Return the (x, y) coordinate for the center point of the cell that contains the specified text.  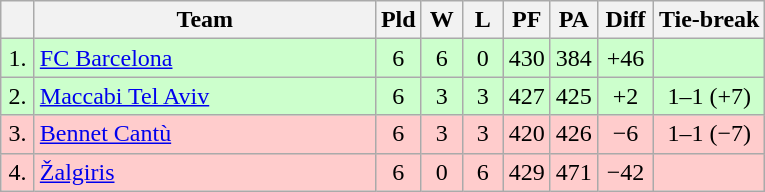
1–1 (−7) (709, 134)
+46 (625, 58)
471 (574, 172)
−6 (625, 134)
3. (18, 134)
4. (18, 172)
Team (204, 20)
429 (526, 172)
L (482, 20)
Diff (625, 20)
384 (574, 58)
420 (526, 134)
426 (574, 134)
FC Barcelona (204, 58)
+2 (625, 96)
427 (526, 96)
1. (18, 58)
Tie-break (709, 20)
Pld (398, 20)
Bennet Cantù (204, 134)
1–1 (+7) (709, 96)
Žalgiris (204, 172)
W (442, 20)
−42 (625, 172)
430 (526, 58)
Maccabi Tel Aviv (204, 96)
PF (526, 20)
425 (574, 96)
PA (574, 20)
2. (18, 96)
